Scan for the cell matching the given text and deliver its (x, y) coordinate at center. 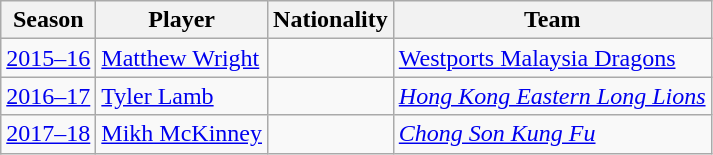
Westports Malaysia Dragons (552, 58)
Season (48, 20)
Mikh McKinney (182, 134)
2017–18 (48, 134)
Player (182, 20)
2016–17 (48, 96)
Nationality (331, 20)
Team (552, 20)
Tyler Lamb (182, 96)
Hong Kong Eastern Long Lions (552, 96)
2015–16 (48, 58)
Matthew Wright (182, 58)
Chong Son Kung Fu (552, 134)
